Search for the cell housing the specified text and yield its (X, Y) center coordinate. 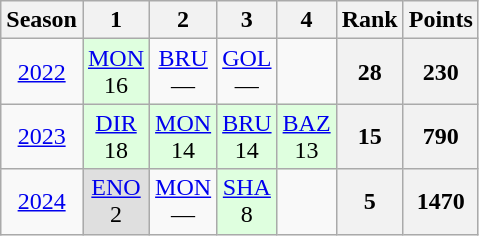
4 (306, 20)
MON16 (116, 72)
Rank (370, 20)
3 (247, 20)
28 (370, 72)
5 (370, 202)
2023 (42, 136)
Season (42, 20)
ENO2 (116, 202)
GOL— (247, 72)
SHA8 (247, 202)
DIR18 (116, 136)
MON— (184, 202)
790 (440, 136)
2024 (42, 202)
230 (440, 72)
1 (116, 20)
2 (184, 20)
1470 (440, 202)
BRU— (184, 72)
BRU14 (247, 136)
Points (440, 20)
15 (370, 136)
BAZ13 (306, 136)
2022 (42, 72)
MON14 (184, 136)
